Detect which cell encompasses the target text, then output its (X, Y) center coordinate. 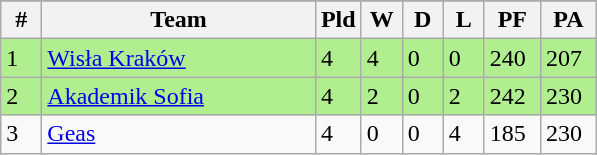
242 (512, 96)
L (464, 20)
W (382, 20)
Pld (338, 20)
1 (22, 58)
207 (568, 58)
240 (512, 58)
Team (179, 20)
PF (512, 20)
Wisła Kraków (179, 58)
Akademik Sofia (179, 96)
3 (22, 134)
# (22, 20)
Geas (179, 134)
185 (512, 134)
D (422, 20)
PA (568, 20)
